Detect which cell encompasses the target text, then output its [X, Y] center coordinate. 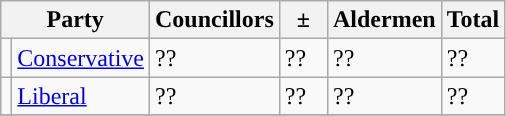
Aldermen [384, 20]
Party [76, 20]
± [303, 20]
Total [473, 20]
Liberal [81, 96]
Councillors [215, 20]
Conservative [81, 58]
